Search for the cell housing the specified text and yield its (x, y) center coordinate. 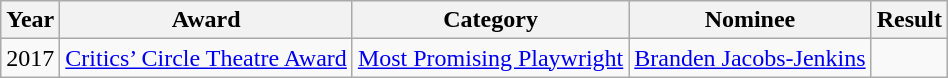
Award (206, 20)
Year (30, 20)
2017 (30, 58)
Branden Jacobs-Jenkins (750, 58)
Nominee (750, 20)
Category (490, 20)
Critics’ Circle Theatre Award (206, 58)
Result (909, 20)
Most Promising Playwright (490, 58)
